Find where the given text appears and provide that cell's center as (X, Y) coordinate. 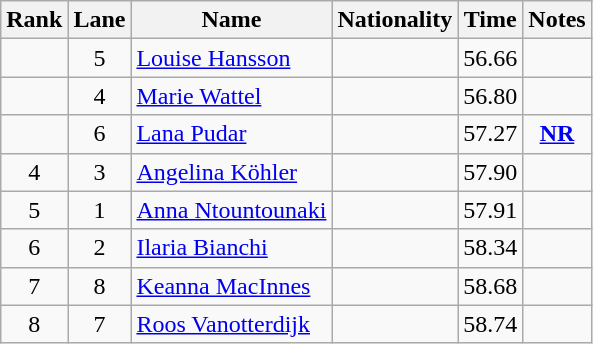
Notes (557, 20)
Marie Wattel (232, 96)
Time (490, 20)
57.91 (490, 210)
56.80 (490, 96)
Louise Hansson (232, 58)
Nationality (395, 20)
58.34 (490, 248)
58.68 (490, 286)
57.90 (490, 172)
57.27 (490, 134)
56.66 (490, 58)
NR (557, 134)
Ilaria Bianchi (232, 248)
Angelina Köhler (232, 172)
Anna Ntountounaki (232, 210)
Lane (100, 20)
3 (100, 172)
2 (100, 248)
Keanna MacInnes (232, 286)
Rank (34, 20)
Lana Pudar (232, 134)
1 (100, 210)
Roos Vanotterdijk (232, 324)
58.74 (490, 324)
Name (232, 20)
